Extract the [X, Y] coordinate from the center of the cell holding the provided text.  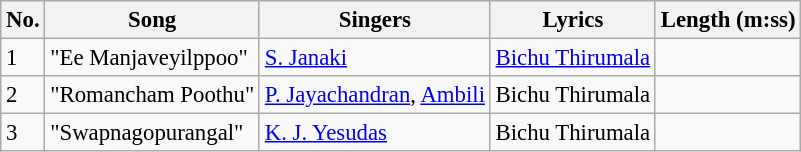
Song [152, 20]
P. Jayachandran, Ambili [374, 95]
1 [23, 58]
Singers [374, 20]
K. J. Yesudas [374, 133]
S. Janaki [374, 58]
"Romancham Poothu" [152, 95]
2 [23, 95]
"Swapnagopurangal" [152, 133]
Length (m:ss) [728, 20]
"Ee Manjaveyilppoo" [152, 58]
No. [23, 20]
Lyrics [572, 20]
3 [23, 133]
